Provide the [x, y] coordinate of the cell's center where the given text is located.  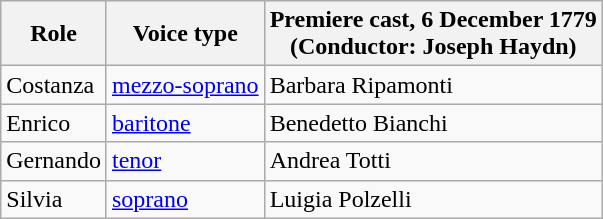
mezzo-soprano [185, 85]
Gernando [54, 161]
Enrico [54, 123]
Benedetto Bianchi [433, 123]
tenor [185, 161]
soprano [185, 199]
Premiere cast, 6 December 1779(Conductor: Joseph Haydn) [433, 34]
Luigia Polzelli [433, 199]
baritone [185, 123]
Silvia [54, 199]
Costanza [54, 85]
Andrea Totti [433, 161]
Role [54, 34]
Barbara Ripamonti [433, 85]
Voice type [185, 34]
